Locate the cell with the specified text and output its (x, y) center coordinate. 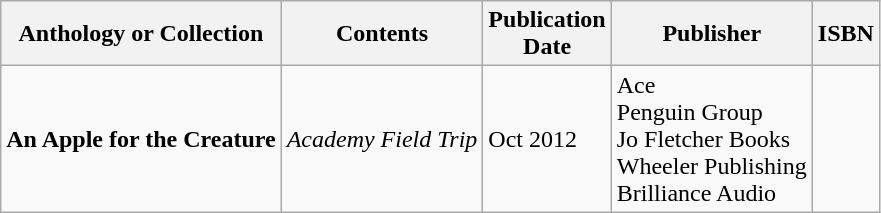
Publisher (712, 34)
Academy Field Trip (382, 139)
AcePenguin GroupJo Fletcher BooksWheeler PublishingBrilliance Audio (712, 139)
Contents (382, 34)
ISBN (846, 34)
Anthology or Collection (141, 34)
Oct 2012 (547, 139)
PublicationDate (547, 34)
An Apple for the Creature (141, 139)
